From the cell containing the given text, extract its center point as [x, y] coordinate. 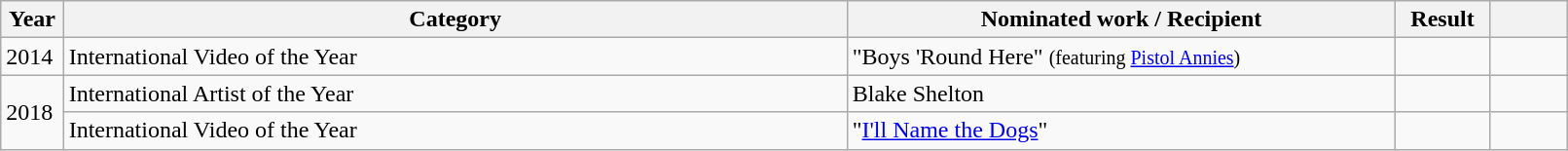
Result [1442, 19]
2014 [32, 57]
Nominated work / Recipient [1121, 19]
Year [32, 19]
"I'll Name the Dogs" [1121, 131]
2018 [32, 112]
Category [456, 19]
"Boys 'Round Here" (featuring Pistol Annies) [1121, 57]
International Artist of the Year [456, 94]
Blake Shelton [1121, 94]
